Capture the cell that displays the provided text and extract its [X, Y] central coordinate. 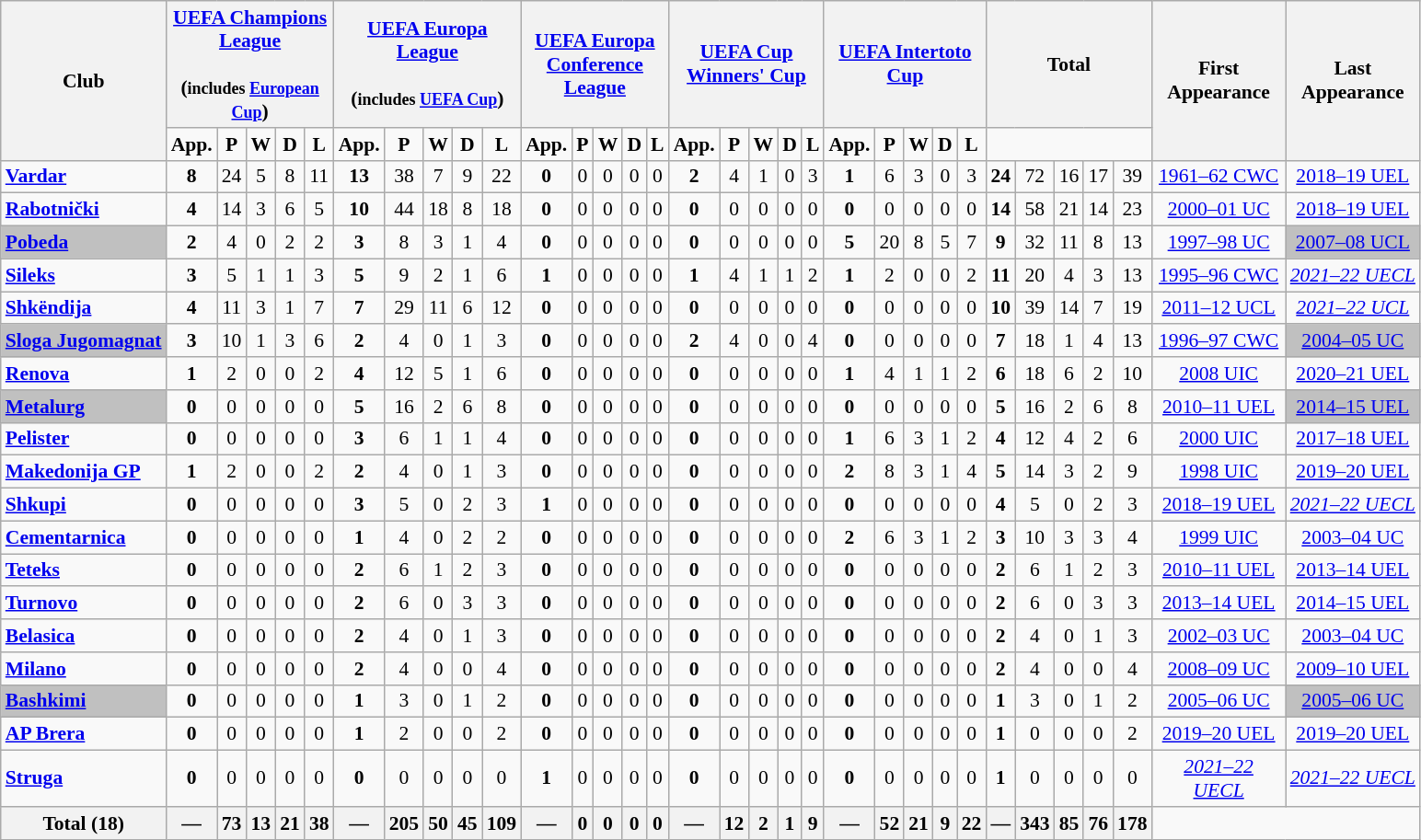
178 [1132, 823]
2008 UIC [1219, 374]
Rabotnički [84, 210]
Milano [84, 669]
2002–03 UC [1219, 636]
UEFA Cup Winners' Cup [747, 64]
Teteks [84, 570]
Makedonija GP [84, 472]
Last Appearance [1353, 81]
44 [405, 210]
19 [1132, 308]
Pelister [84, 439]
2009–10 UEL [1353, 669]
UEFA Intertoto Cup [905, 64]
205 [405, 823]
2020–21 UEL [1353, 374]
UEFA Champions League(includes European Cup) [250, 64]
First Appearance [1219, 81]
2007–08 UCL [1353, 243]
UEFA Europa League(includes UEFA Cup) [428, 64]
Shkëndija [84, 308]
2000 UIC [1219, 439]
76 [1098, 823]
50 [438, 823]
1999 UIC [1219, 537]
29 [405, 308]
2004–05 UC [1353, 341]
Struga [84, 778]
23 [1132, 210]
52 [890, 823]
Pobeda [84, 243]
32 [1034, 243]
Vardar [84, 177]
Total (18) [84, 823]
73 [232, 823]
343 [1034, 823]
2021–22 UCL [1353, 308]
109 [503, 823]
2017–18 UEL [1353, 439]
45 [468, 823]
Cementarnica [84, 537]
Sloga Jugomagnat [84, 341]
2011–12 UCL [1219, 308]
17 [1098, 177]
2000–01 UC [1219, 210]
1998 UIC [1219, 472]
58 [1034, 210]
1996–97 CWC [1219, 341]
1997–98 UC [1219, 243]
Shkupi [84, 505]
1995–96 CWC [1219, 275]
2008–09 UC [1219, 669]
72 [1034, 177]
Club [84, 81]
Metalurg [84, 407]
85 [1069, 823]
Belasica [84, 636]
Sileks [84, 275]
Total [1069, 64]
AP Brera [84, 734]
Turnovo [84, 604]
UEFA Europa Conference League [595, 64]
1961–62 CWC [1219, 177]
Renova [84, 374]
Bashkimi [84, 701]
